Extract the [X, Y] coordinate from the center of the cell holding the provided text.  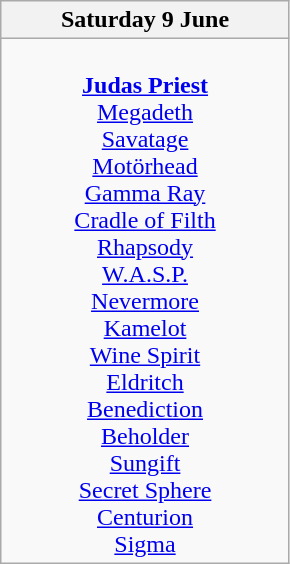
Saturday 9 June [146, 20]
